Locate the cell with the specified text and output its (x, y) center coordinate. 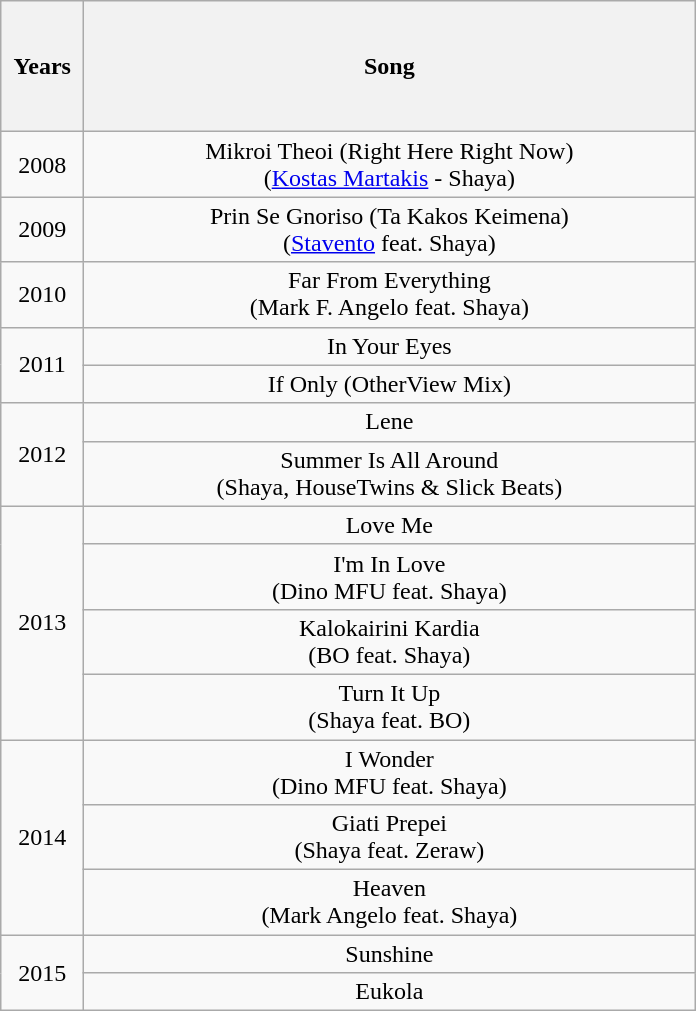
Far From Everything(Mark F. Angelo feat. Shaya) (390, 294)
2013 (42, 622)
I Wonder(Dino MFU feat. Shaya) (390, 772)
Giati Prepei(Shaya feat. Zeraw) (390, 838)
Song (390, 66)
In Your Eyes (390, 346)
Love Me (390, 525)
Lene (390, 422)
Turn It Up(Shaya feat. BO) (390, 706)
2008 (42, 164)
2012 (42, 454)
2011 (42, 365)
2015 (42, 973)
Eukola (390, 992)
2010 (42, 294)
Heaven(Mark Angelo feat. Shaya) (390, 902)
Mikroi Theoi (Right Here Right Now)(Kostas Martakis - Shaya) (390, 164)
If Only (OtherView Mix) (390, 384)
Sunshine (390, 954)
2009 (42, 230)
Years (42, 66)
Summer Is All Around(Shaya, HouseTwins & Slick Beats) (390, 474)
Kalokairini Kardia(BO feat. Shaya) (390, 642)
2014 (42, 838)
I'm In Love(Dino MFU feat. Shaya) (390, 576)
Prin Se Gnoriso (Ta Kakos Keimena)(Stavento feat. Shaya) (390, 230)
